Return [x, y] of the center of cell containing provided text 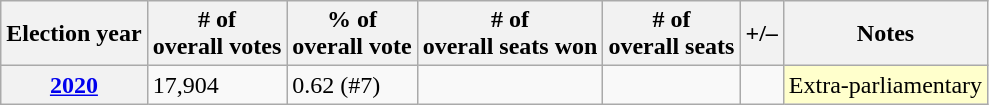
Election year [74, 34]
+/– [762, 34]
Extra-parliamentary [885, 85]
# ofoverall seats [672, 34]
Notes [885, 34]
# ofoverall votes [217, 34]
17,904 [217, 85]
0.62 (#7) [352, 85]
2020 [74, 85]
% ofoverall vote [352, 34]
# ofoverall seats won [510, 34]
